Provide the [X, Y] coordinate of the cell's center where the given text is located.  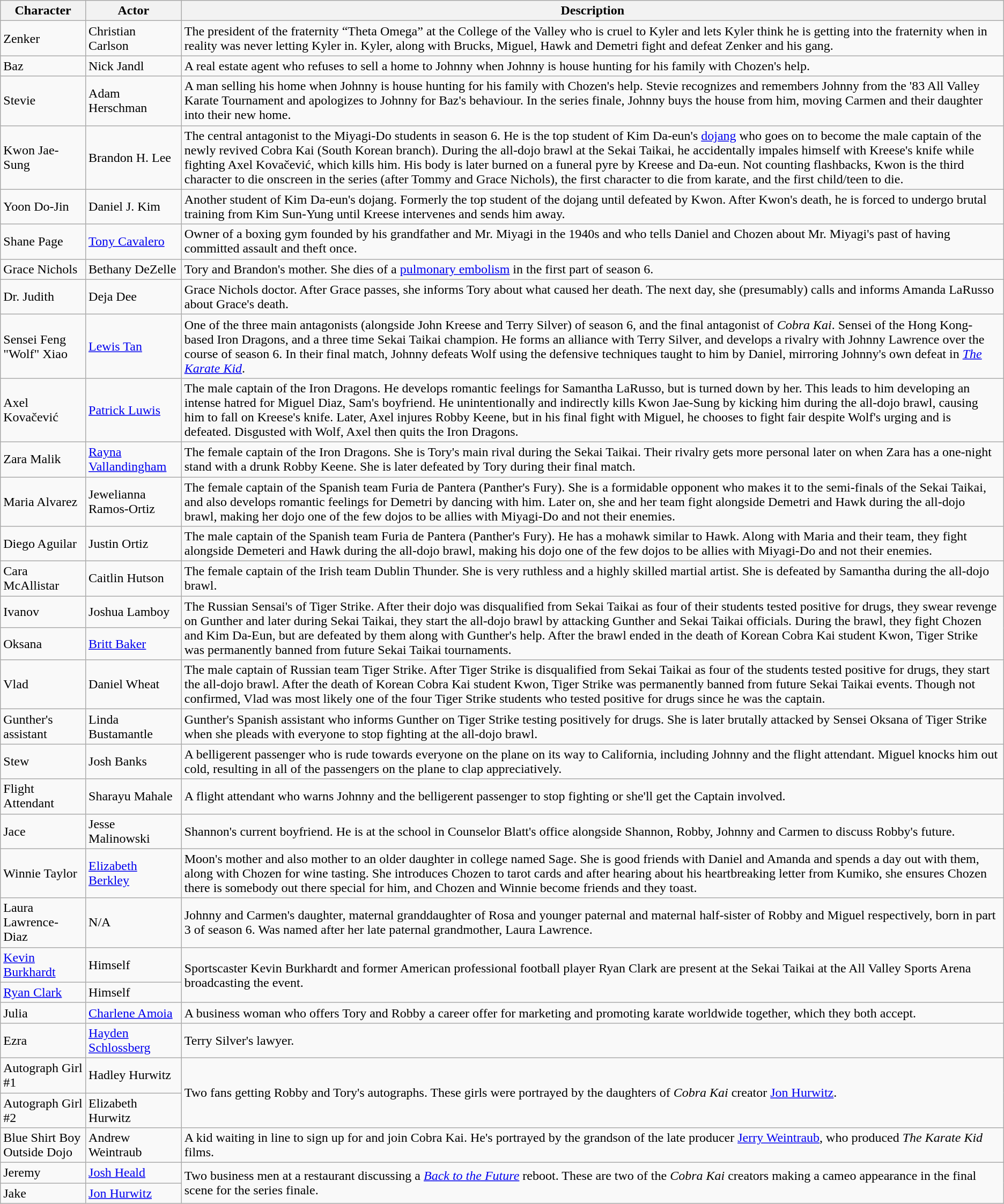
Josh Heald [134, 1173]
Andrew Weintraub [134, 1145]
Rayna Vallandingham [134, 459]
Ivanov [43, 612]
Cara McAllistar [43, 579]
Ryan Clark [43, 992]
Julia [43, 1013]
Jesse Malinowski [134, 831]
Justin Ortiz [134, 544]
Zenker [43, 39]
Axel Kovačević [43, 410]
Yoon Do-Jin [43, 207]
Adam Herschman [134, 101]
Kwon Jae-Sung [43, 158]
Britt Baker [134, 644]
Charlene Amoia [134, 1013]
Oksana [43, 644]
Daniel J. Kim [134, 207]
Laura Lawrence-Diaz [43, 923]
Joshua Lamboy [134, 612]
Tory and Brandon's mother. She dies of a pulmonary embolism in the first part of season 6. [592, 269]
Diego Aguilar [43, 544]
Tony Cavalero [134, 241]
Christian Carlson [134, 39]
Jewelianna Ramos-Ortiz [134, 502]
Jeremy [43, 1173]
Sharayu Mahale [134, 797]
Elizabeth Berkley [134, 873]
Hadley Hurwitz [134, 1075]
Jake [43, 1193]
Brandon H. Lee [134, 158]
Dr. Judith [43, 297]
A real estate agent who refuses to sell a home to Johnny when Johnny is house hunting for his family with Chozen's help. [592, 66]
Stevie [43, 101]
Winnie Taylor [43, 873]
Zara Malik [43, 459]
Linda Bustamantle [134, 727]
Vlad [43, 685]
Shane Page [43, 241]
Caitlin Hutson [134, 579]
Sensei Feng "Wolf" Xiao [43, 346]
Jon Hurwitz [134, 1193]
Maria Alvarez [43, 502]
Shannon's current boyfriend. He is at the school in Counselor Blatt's office alongside Shannon, Robby, Johnny and Carmen to discuss Robby's future. [592, 831]
Bethany DeZelle [134, 269]
Josh Banks [134, 761]
Elizabeth Hurwitz [134, 1110]
Two fans getting Robby and Tory's autographs. These girls were portrayed by the daughters of Cobra Kai creator Jon Hurwitz. [592, 1092]
Blue Shirt Boy Outside Dojo [43, 1145]
Patrick Luwis [134, 410]
Terry Silver's lawyer. [592, 1040]
Flight Attendant [43, 797]
Nick Jandl [134, 66]
Grace Nichols [43, 269]
Character [43, 11]
Gunther's assistant [43, 727]
Jace [43, 831]
Description [592, 11]
Lewis Tan [134, 346]
Hayden Schlossberg [134, 1040]
Actor [134, 11]
A flight attendant who warns Johnny and the belligerent passenger to stop fighting or she'll get the Captain involved. [592, 797]
Autograph Girl #1 [43, 1075]
Autograph Girl #2 [43, 1110]
Baz [43, 66]
Ezra [43, 1040]
Deja Dee [134, 297]
Daniel Wheat [134, 685]
N/A [134, 923]
A business woman who offers Tory and Robby a career offer for marketing and promoting karate worldwide together, which they both accept. [592, 1013]
Kevin Burkhardt [43, 965]
Stew [43, 761]
